For the text-containing cell, return its midpoint in (x, y) coordinate format. 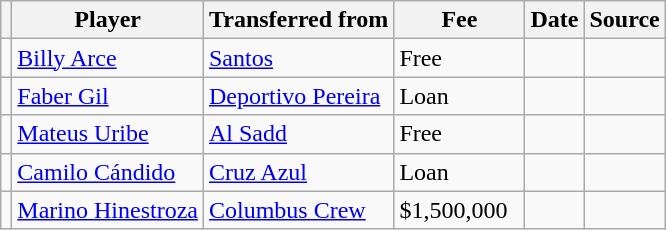
Mateus Uribe (108, 134)
Player (108, 20)
Faber Gil (108, 96)
Fee (460, 20)
Santos (298, 58)
Columbus Crew (298, 210)
Camilo Cándido (108, 172)
Billy Arce (108, 58)
Cruz Azul (298, 172)
$1,500,000 (460, 210)
Date (554, 20)
Marino Hinestroza (108, 210)
Al Sadd (298, 134)
Transferred from (298, 20)
Source (624, 20)
Deportivo Pereira (298, 96)
